Return (x, y) of the center of cell containing provided text 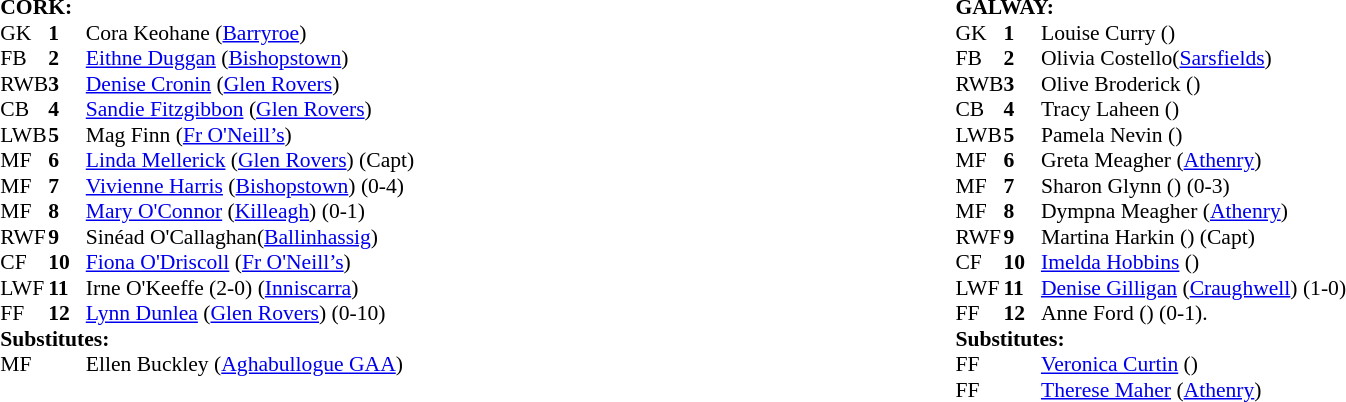
Olivia Costello(Sarsfields) (1194, 59)
Tracy Laheen () (1194, 109)
Vivienne Harris (Bishopstown) (0-4) (250, 186)
Mary O'Connor (Killeagh) (0-1) (250, 211)
Olive Broderick () (1194, 84)
Ellen Buckley (Aghabullogue GAA) (250, 365)
Imelda Hobbins () (1194, 263)
Denise Gilligan (Craughwell) (1-0) (1194, 288)
Sinéad O'Callaghan(Ballinhassig) (250, 237)
Lynn Dunlea (Glen Rovers) (0-10) (250, 313)
Cora Keohane (Barryroe) (250, 33)
Veronica Curtin () (1194, 365)
Fiona O'Driscoll (Fr O'Neill’s) (250, 263)
Sharon Glynn () (0-3) (1194, 186)
Eithne Duggan (Bishopstown) (250, 59)
Irne O'Keeffe (2-0) (Inniscarra) (250, 288)
Denise Cronin (Glen Rovers) (250, 84)
Greta Meagher (Athenry) (1194, 161)
Linda Mellerick (Glen Rovers) (Capt) (250, 161)
Martina Harkin () (Capt) (1194, 237)
Louise Curry () (1194, 33)
Anne Ford () (0-1). (1194, 313)
Mag Finn (Fr O'Neill’s) (250, 135)
Pamela Nevin () (1194, 135)
Dympna Meagher (Athenry) (1194, 211)
Sandie Fitzgibbon (Glen Rovers) (250, 109)
